Detect which cell encompasses the target text, then output its (X, Y) center coordinate. 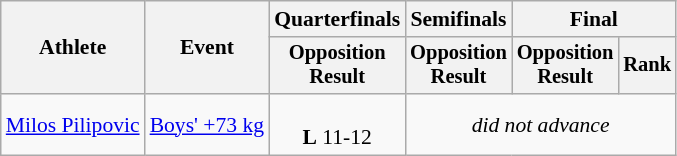
Quarterfinals (337, 19)
L 11-12 (337, 124)
Event (208, 48)
did not advance (540, 124)
Rank (647, 66)
Final (594, 19)
Athlete (73, 48)
Semifinals (458, 19)
Boys' +73 kg (208, 124)
Milos Pilipovic (73, 124)
